Find where the given text appears and provide that cell's center as (x, y) coordinate. 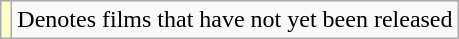
Denotes films that have not yet been released (235, 20)
